Locate the cell with the specified text and output its [X, Y] center coordinate. 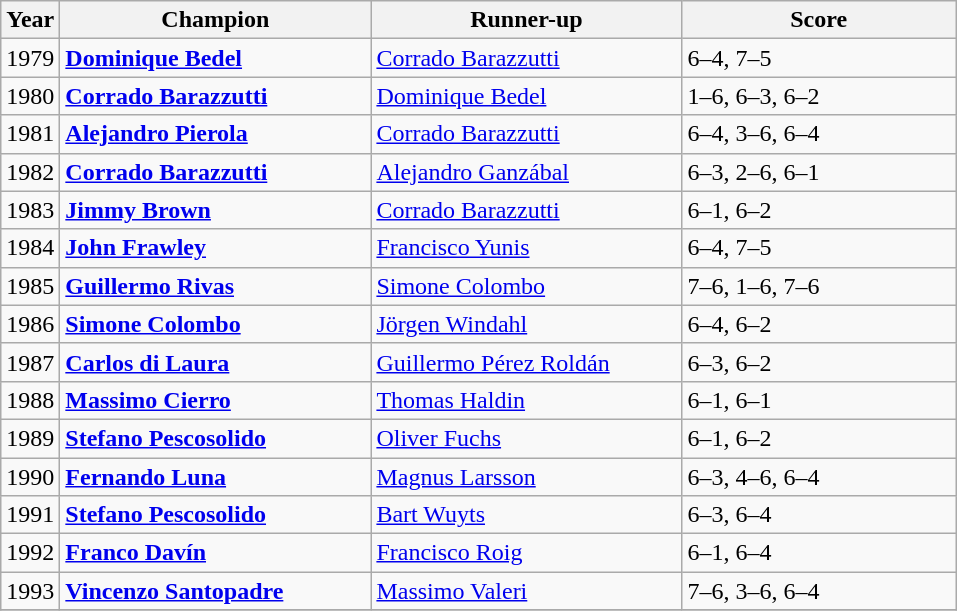
1991 [30, 515]
6–3, 4–6, 6–4 [819, 477]
Thomas Haldin [526, 400]
John Frawley [216, 248]
Franco Davín [216, 553]
Massimo Valeri [526, 591]
1984 [30, 248]
6–3, 6–4 [819, 515]
1987 [30, 362]
7–6, 3–6, 6–4 [819, 591]
6–3, 6–2 [819, 362]
1993 [30, 591]
6–4, 6–2 [819, 324]
6–1, 6–4 [819, 553]
6–3, 2–6, 6–1 [819, 172]
1–6, 6–3, 6–2 [819, 96]
Runner-up [526, 20]
Francisco Roig [526, 553]
Francisco Yunis [526, 248]
Magnus Larsson [526, 477]
Bart Wuyts [526, 515]
Vincenzo Santopadre [216, 591]
1985 [30, 286]
Massimo Cierro [216, 400]
Jimmy Brown [216, 210]
1990 [30, 477]
1989 [30, 438]
Oliver Fuchs [526, 438]
Year [30, 20]
1982 [30, 172]
Champion [216, 20]
1980 [30, 96]
1988 [30, 400]
Alejandro Pierola [216, 134]
Fernando Luna [216, 477]
1986 [30, 324]
1981 [30, 134]
Carlos di Laura [216, 362]
Guillermo Pérez Roldán [526, 362]
Jörgen Windahl [526, 324]
6–4, 3–6, 6–4 [819, 134]
1983 [30, 210]
1992 [30, 553]
7–6, 1–6, 7–6 [819, 286]
6–1, 6–1 [819, 400]
Guillermo Rivas [216, 286]
Score [819, 20]
1979 [30, 58]
Alejandro Ganzábal [526, 172]
